Capture the cell that displays the provided text and extract its [X, Y] central coordinate. 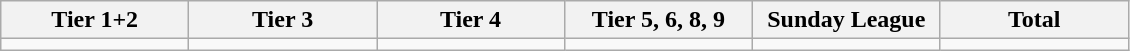
Sunday League [846, 20]
Total [1034, 20]
Tier 4 [471, 20]
Tier 1+2 [95, 20]
Tier 5, 6, 8, 9 [658, 20]
Tier 3 [283, 20]
